Search for the cell housing the specified text and yield its (x, y) center coordinate. 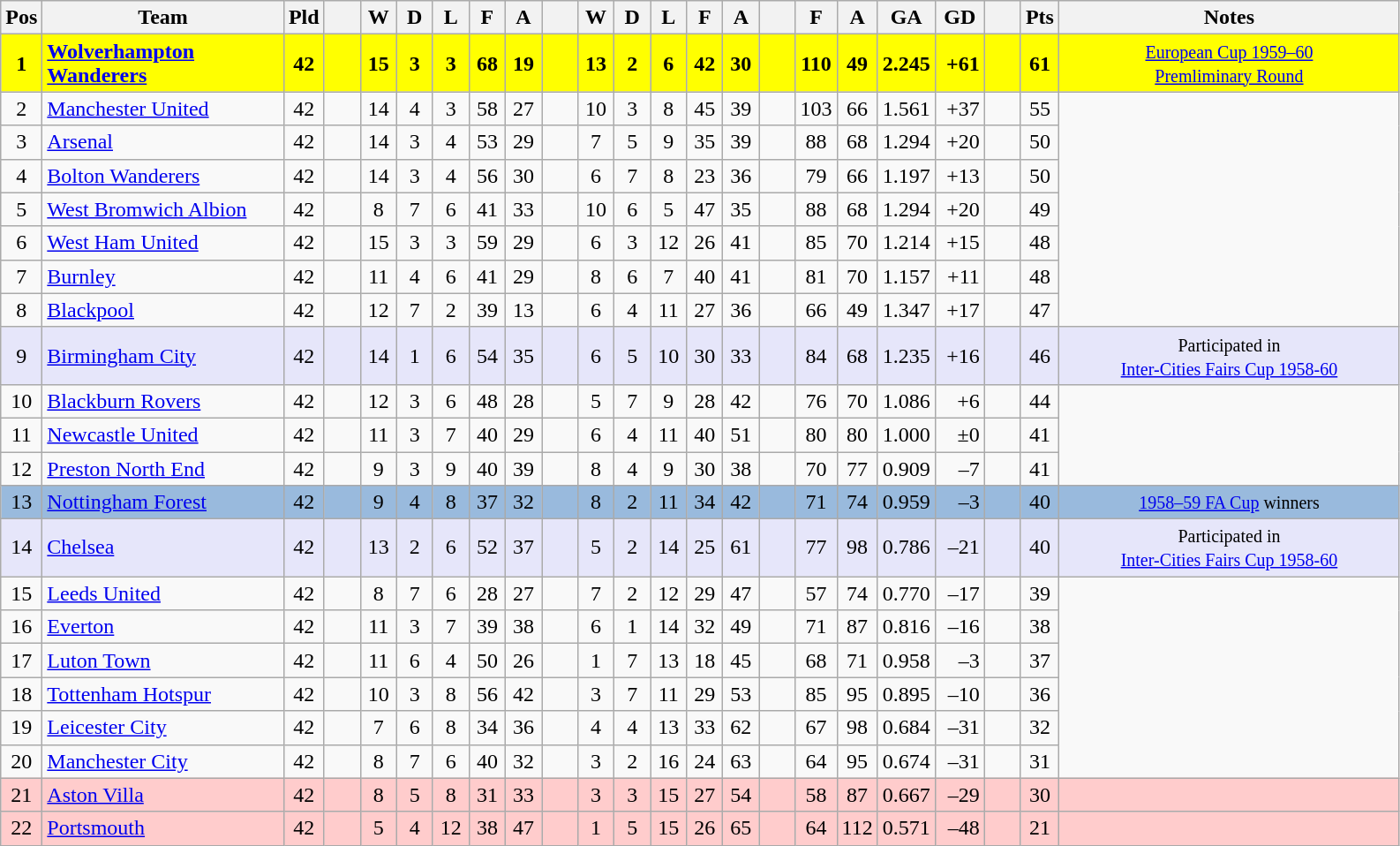
Blackpool (163, 310)
–16 (960, 627)
1.561 (906, 109)
±0 (960, 434)
Manchester City (163, 761)
112 (857, 828)
Preston North End (163, 469)
0.959 (906, 502)
0.895 (906, 694)
–17 (960, 593)
62 (741, 728)
0.674 (906, 761)
110 (816, 64)
46 (1040, 355)
1958–59 FA Cup winners (1229, 502)
Birmingham City (163, 355)
+61 (960, 64)
59 (487, 243)
European Cup 1959–60 Premliminary Round (1229, 64)
Nottingham Forest (163, 502)
+15 (960, 243)
1.086 (906, 401)
1.000 (906, 434)
+11 (960, 276)
0.816 (906, 627)
44 (1040, 401)
0.958 (906, 661)
Burnley (163, 276)
63 (741, 761)
Newcastle United (163, 434)
Pld (304, 18)
+17 (960, 310)
52 (487, 548)
Pos (21, 18)
0.571 (906, 828)
81 (816, 276)
2.245 (906, 64)
1.197 (906, 176)
Chelsea (163, 548)
+6 (960, 401)
0.667 (906, 795)
Team (163, 18)
Tottenham Hotspur (163, 694)
1.347 (906, 310)
22 (21, 828)
Leicester City (163, 728)
67 (816, 728)
Blackburn Rovers (163, 401)
65 (741, 828)
1.157 (906, 276)
Bolton Wanderers (163, 176)
GD (960, 18)
+37 (960, 109)
Arsenal (163, 142)
GA (906, 18)
0.770 (906, 593)
+13 (960, 176)
Luton Town (163, 661)
0.909 (906, 469)
+16 (960, 355)
103 (816, 109)
0.684 (906, 728)
Aston Villa (163, 795)
Manchester United (163, 109)
–21 (960, 548)
Portsmouth (163, 828)
–48 (960, 828)
17 (21, 661)
55 (1040, 109)
79 (816, 176)
Notes (1229, 18)
76 (816, 401)
0.786 (906, 548)
Wolverhampton Wanderers (163, 64)
–10 (960, 694)
51 (741, 434)
–7 (960, 469)
Leeds United (163, 593)
1.214 (906, 243)
–29 (960, 795)
Everton (163, 627)
57 (816, 593)
20 (21, 761)
Pts (1040, 18)
West Bromwich Albion (163, 209)
West Ham United (163, 243)
84 (816, 355)
24 (704, 761)
23 (704, 176)
25 (704, 548)
1.235 (906, 355)
